For the text-containing cell, return its midpoint in (X, Y) coordinate format. 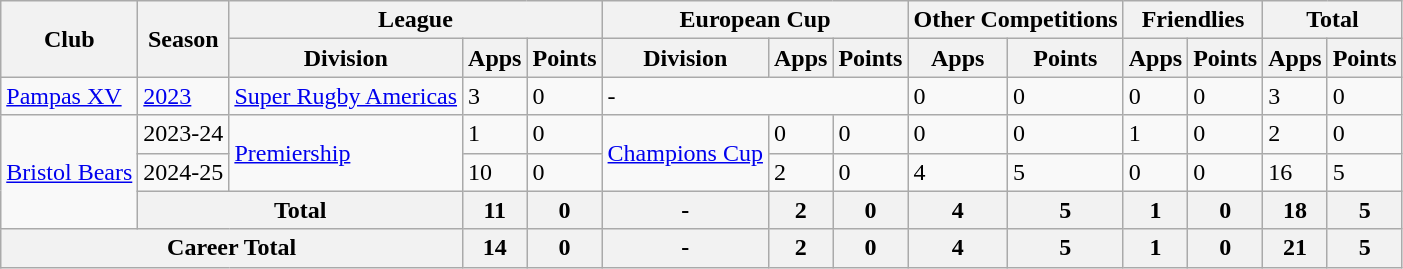
2024-25 (184, 172)
Club (70, 39)
Pampas XV (70, 96)
Super Rugby Americas (346, 96)
Bristol Bears (70, 172)
League (416, 20)
2023-24 (184, 134)
2023 (184, 96)
18 (1295, 210)
Champions Cup (685, 153)
Career Total (232, 248)
11 (495, 210)
Season (184, 39)
14 (495, 248)
Premiership (346, 153)
Other Competitions (1016, 20)
21 (1295, 248)
European Cup (755, 20)
16 (1295, 172)
10 (495, 172)
Friendlies (1193, 20)
